Capture the cell that displays the provided text and extract its (x, y) central coordinate. 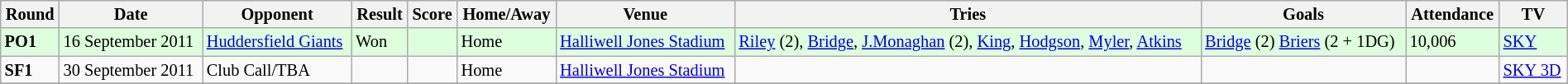
Riley (2), Bridge, J.Monaghan (2), King, Hodgson, Myler, Atkins (968, 42)
16 September 2011 (131, 42)
PO1 (30, 42)
30 September 2011 (131, 70)
Tries (968, 14)
Won (379, 42)
SKY (1533, 42)
Opponent (277, 14)
Score (433, 14)
TV (1533, 14)
Club Call/TBA (277, 70)
Huddersfield Giants (277, 42)
Result (379, 14)
Venue (645, 14)
Home/Away (507, 14)
10,006 (1452, 42)
Goals (1303, 14)
SF1 (30, 70)
Round (30, 14)
Bridge (2) Briers (2 + 1DG) (1303, 42)
Attendance (1452, 14)
SKY 3D (1533, 70)
Date (131, 14)
